From the cell containing the given text, extract its center point as [X, Y] coordinate. 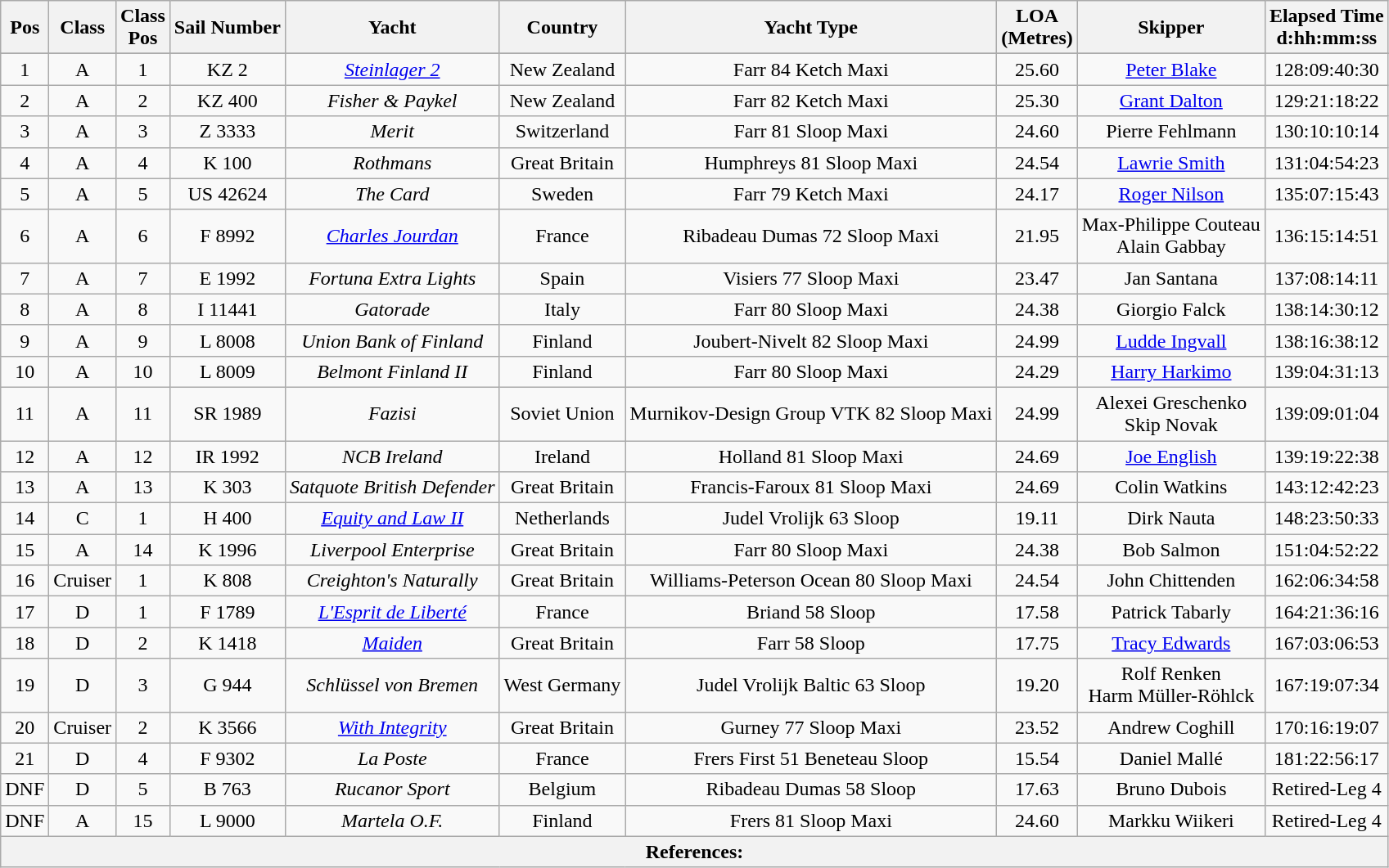
Gurney 77 Sloop Maxi [811, 727]
Fisher & Paykel [392, 101]
167:03:06:53 [1326, 643]
Spain [562, 278]
KZ 400 [228, 101]
137:08:14:11 [1326, 278]
Farr 58 Sloop [811, 643]
K 808 [228, 581]
Class [83, 28]
128:09:40:30 [1326, 70]
Bob Salmon [1170, 550]
24.17 [1038, 194]
19.11 [1038, 519]
K 1996 [228, 550]
Holland 81 Sloop Maxi [811, 456]
181:22:56:17 [1326, 758]
Rolf Renken Harm Müller-Röhlck [1170, 686]
Liverpool Enterprise [392, 550]
G 944 [228, 686]
Satquote British Defender [392, 488]
Union Bank of Finland [392, 340]
143:12:42:23 [1326, 488]
Belgium [562, 789]
K 3566 [228, 727]
Ribadeau Dumas 58 Sloop [811, 789]
References: [694, 852]
170:16:19:07 [1326, 727]
US 42624 [228, 194]
K 1418 [228, 643]
Peter Blake [1170, 70]
17.58 [1038, 612]
Williams-Peterson Ocean 80 Sloop Maxi [811, 581]
F 8992 [228, 236]
Judel Vrolijk Baltic 63 Sloop [811, 686]
17.75 [1038, 643]
Farr 84 Ketch Maxi [811, 70]
L 8008 [228, 340]
19 [25, 686]
Lawrie Smith [1170, 163]
Martela O.F. [392, 821]
Merit [392, 132]
129:21:18:22 [1326, 101]
164:21:36:16 [1326, 612]
138:16:38:12 [1326, 340]
Netherlands [562, 519]
Markku Wiikeri [1170, 821]
Harry Harkimo [1170, 371]
Yacht [392, 28]
L 8009 [228, 371]
25.60 [1038, 70]
138:14:30:12 [1326, 309]
17.63 [1038, 789]
139:04:31:13 [1326, 371]
Farr 82 Ketch Maxi [811, 101]
148:23:50:33 [1326, 519]
Dirk Nauta [1170, 519]
Ludde Ingvall [1170, 340]
IR 1992 [228, 456]
SR 1989 [228, 414]
21.95 [1038, 236]
I 11441 [228, 309]
20 [25, 727]
130:10:10:14 [1326, 132]
Tracy Edwards [1170, 643]
B 763 [228, 789]
Sweden [562, 194]
Judel Vrolijk 63 Sloop [811, 519]
167:19:07:34 [1326, 686]
Daniel Mallé [1170, 758]
Briand 58 Sloop [811, 612]
139:09:01:04 [1326, 414]
Equity and Law II [392, 519]
F 9302 [228, 758]
Frers 81 Sloop Maxi [811, 821]
H 400 [228, 519]
Charles Jourdan [392, 236]
23.47 [1038, 278]
Rothmans [392, 163]
L 9000 [228, 821]
E 1992 [228, 278]
Country [562, 28]
Roger Nilson [1170, 194]
Gatorade [392, 309]
Max-Philippe Couteau Alain Gabbay [1170, 236]
Alexei Greschenko Skip Novak [1170, 414]
Steinlager 2 [392, 70]
21 [25, 758]
25.30 [1038, 101]
LOA(Metres) [1038, 28]
Fortuna Extra Lights [392, 278]
Patrick Tabarly [1170, 612]
Yacht Type [811, 28]
16 [25, 581]
Ireland [562, 456]
K 100 [228, 163]
Ribadeau Dumas 72 Sloop Maxi [811, 236]
Farr 79 Ketch Maxi [811, 194]
K 303 [228, 488]
The Card [392, 194]
Joubert-Nivelt 82 Sloop Maxi [811, 340]
Soviet Union [562, 414]
Fazisi [392, 414]
24.29 [1038, 371]
Colin Watkins [1170, 488]
131:04:54:23 [1326, 163]
KZ 2 [228, 70]
135:07:15:43 [1326, 194]
Creighton's Naturally [392, 581]
Pos [25, 28]
Bruno Dubois [1170, 789]
L'Esprit de Liberté [392, 612]
Andrew Coghill [1170, 727]
La Poste [392, 758]
Humphreys 81 Sloop Maxi [811, 163]
Grant Dalton [1170, 101]
Frers First 51 Beneteau Sloop [811, 758]
Italy [562, 309]
NCB Ireland [392, 456]
Joe English [1170, 456]
23.52 [1038, 727]
John Chittenden [1170, 581]
Francis-Faroux 81 Sloop Maxi [811, 488]
Rucanor Sport [392, 789]
With Integrity [392, 727]
136:15:14:51 [1326, 236]
19.20 [1038, 686]
C [83, 519]
Maiden [392, 643]
15.54 [1038, 758]
Murnikov-Design Group VTK 82 Sloop Maxi [811, 414]
Skipper [1170, 28]
Class Pos [143, 28]
Switzerland [562, 132]
West Germany [562, 686]
Farr 81 Sloop Maxi [811, 132]
Giorgio Falck [1170, 309]
Jan Santana [1170, 278]
Z 3333 [228, 132]
Pierre Fehlmann [1170, 132]
151:04:52:22 [1326, 550]
Schlüssel von Bremen [392, 686]
Elapsed Timed:hh:mm:ss [1326, 28]
18 [25, 643]
Sail Number [228, 28]
17 [25, 612]
139:19:22:38 [1326, 456]
Belmont Finland II [392, 371]
F 1789 [228, 612]
162:06:34:58 [1326, 581]
Visiers 77 Sloop Maxi [811, 278]
